Extract the (X, Y) coordinate from the center of the cell holding the provided text.  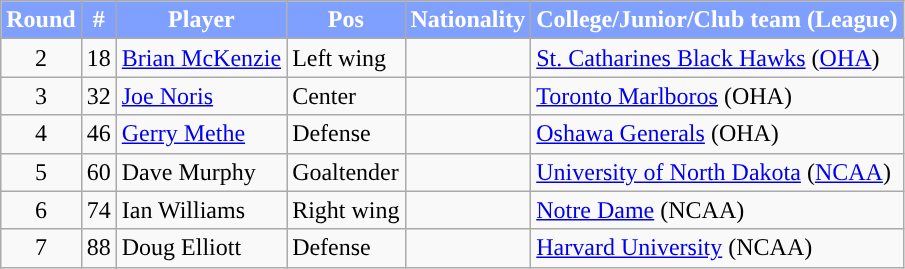
Center (346, 96)
Oshawa Generals (OHA) (717, 134)
Joe Noris (201, 96)
Notre Dame (NCAA) (717, 210)
Player (201, 20)
University of North Dakota (NCAA) (717, 172)
Nationality (468, 20)
5 (41, 172)
2 (41, 58)
Brian McKenzie (201, 58)
Pos (346, 20)
Gerry Methe (201, 134)
Doug Elliott (201, 248)
Toronto Marlboros (OHA) (717, 96)
Goaltender (346, 172)
18 (98, 58)
88 (98, 248)
Left wing (346, 58)
Right wing (346, 210)
St. Catharines Black Hawks (OHA) (717, 58)
Round (41, 20)
74 (98, 210)
3 (41, 96)
7 (41, 248)
Ian Williams (201, 210)
46 (98, 134)
Harvard University (NCAA) (717, 248)
6 (41, 210)
32 (98, 96)
60 (98, 172)
Dave Murphy (201, 172)
College/Junior/Club team (League) (717, 20)
4 (41, 134)
# (98, 20)
